Find where the given text appears and provide that cell's center as [X, Y] coordinate. 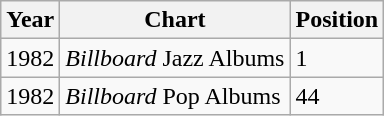
Billboard Pop Albums [175, 96]
Position [337, 20]
1 [337, 58]
Chart [175, 20]
Billboard Jazz Albums [175, 58]
44 [337, 96]
Year [30, 20]
